Detect which cell encompasses the target text, then output its [x, y] center coordinate. 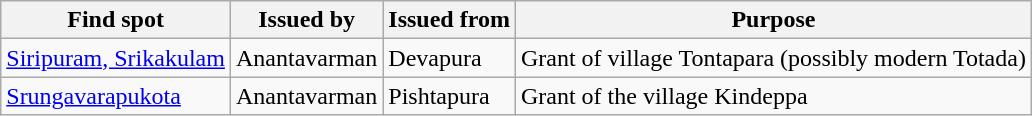
Find spot [116, 20]
Grant of the village Kindeppa [773, 96]
Issued from [450, 20]
Issued by [306, 20]
Devapura [450, 58]
Siripuram, Srikakulam [116, 58]
Purpose [773, 20]
Pishtapura [450, 96]
Srungavarapukota [116, 96]
Grant of village Tontapara (possibly modern Totada) [773, 58]
